Return [X, Y] of the center of cell containing provided text 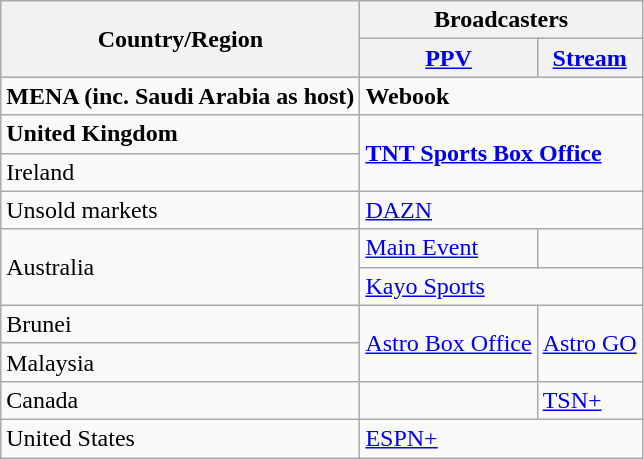
Broadcasters [501, 20]
Country/Region [180, 39]
Brunei [180, 324]
TNT Sports Box Office [501, 153]
PPV [448, 58]
Australia [180, 267]
MENA (inc. Saudi Arabia as host) [180, 96]
Canada [180, 400]
Webook [501, 96]
TSN+ [590, 400]
Malaysia [180, 362]
Stream [590, 58]
Kayo Sports [501, 286]
Astro GO [590, 343]
Main Event [448, 248]
United States [180, 438]
DAZN [501, 210]
Ireland [180, 172]
United Kingdom [180, 134]
Astro Box Office [448, 343]
Unsold markets [180, 210]
ESPN+ [501, 438]
